Return (x, y) of the center of cell containing provided text 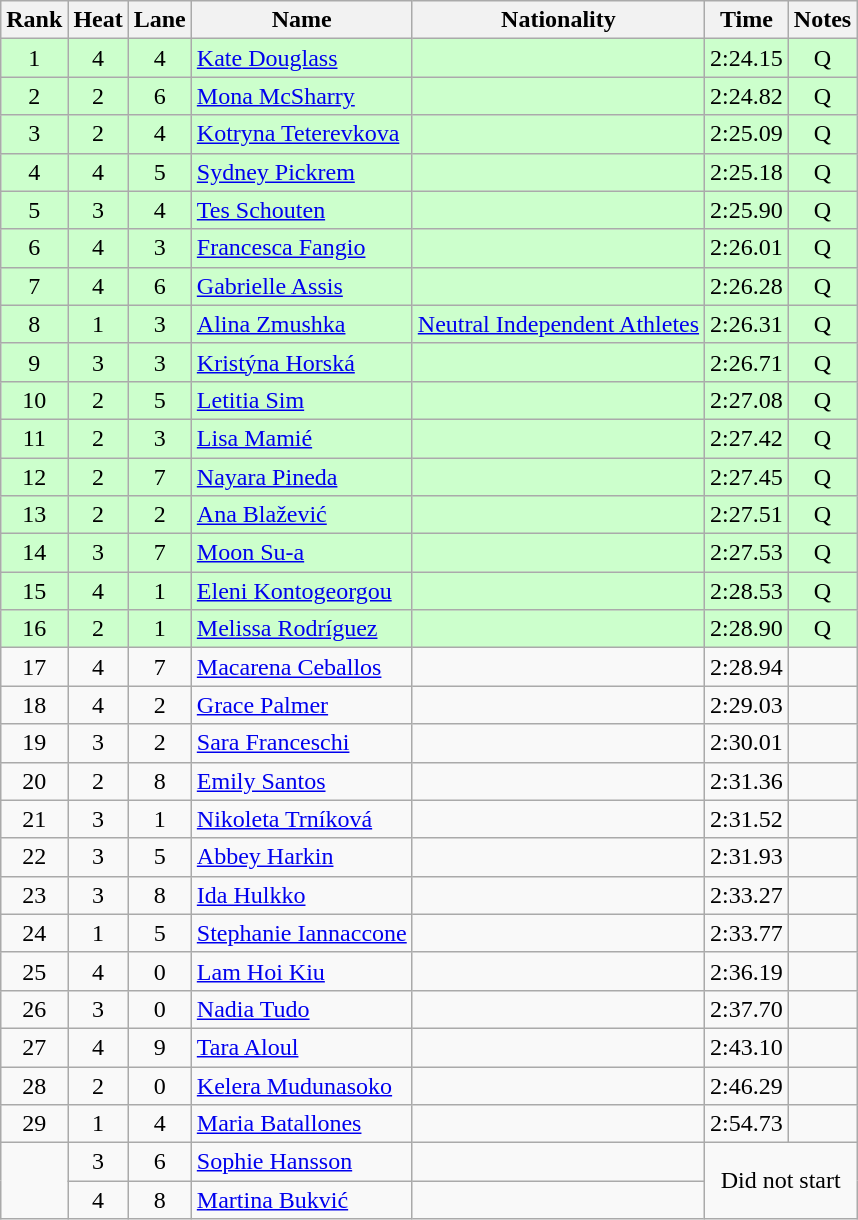
Nikoleta Trníková (302, 819)
2:26.28 (747, 286)
2:54.73 (747, 1124)
Kristýna Horská (302, 362)
Mona McSharry (302, 96)
2:28.94 (747, 667)
18 (34, 705)
14 (34, 553)
16 (34, 629)
Abbey Harkin (302, 857)
Nayara Pineda (302, 477)
Rank (34, 20)
Melissa Rodríguez (302, 629)
Sophie Hansson (302, 1162)
2:27.53 (747, 553)
Kotryna Teterevkova (302, 134)
2:31.93 (747, 857)
Did not start (781, 1181)
Nadia Tudo (302, 1009)
11 (34, 438)
29 (34, 1124)
Lam Hoi Kiu (302, 971)
22 (34, 857)
21 (34, 819)
Grace Palmer (302, 705)
2:30.01 (747, 743)
Kelera Mudunasoko (302, 1085)
15 (34, 591)
Ana Blažević (302, 515)
2:28.53 (747, 591)
19 (34, 743)
2:26.01 (747, 248)
2:25.09 (747, 134)
2:24.15 (747, 58)
2:36.19 (747, 971)
Time (747, 20)
Gabrielle Assis (302, 286)
Moon Su-a (302, 553)
Tes Schouten (302, 210)
Sara Franceschi (302, 743)
Maria Batallones (302, 1124)
Ida Hulkko (302, 895)
2:33.27 (747, 895)
Name (302, 20)
2:46.29 (747, 1085)
Heat (98, 20)
2:27.42 (747, 438)
Stephanie Iannaccone (302, 933)
2:43.10 (747, 1047)
2:25.18 (747, 172)
Martina Bukvić (302, 1200)
Macarena Ceballos (302, 667)
Francesca Fangio (302, 248)
24 (34, 933)
2:27.08 (747, 400)
2:27.45 (747, 477)
2:33.77 (747, 933)
Letitia Sim (302, 400)
Eleni Kontogeorgou (302, 591)
23 (34, 895)
2:25.90 (747, 210)
2:29.03 (747, 705)
Tara Aloul (302, 1047)
2:26.31 (747, 324)
2:28.90 (747, 629)
2:31.52 (747, 819)
2:26.71 (747, 362)
2:31.36 (747, 781)
26 (34, 1009)
12 (34, 477)
Lane (160, 20)
Lisa Mamié (302, 438)
20 (34, 781)
2:27.51 (747, 515)
27 (34, 1047)
Nationality (558, 20)
Emily Santos (302, 781)
Kate Douglass (302, 58)
25 (34, 971)
Notes (822, 20)
2:37.70 (747, 1009)
2:24.82 (747, 96)
10 (34, 400)
28 (34, 1085)
Sydney Pickrem (302, 172)
Neutral Independent Athletes (558, 324)
17 (34, 667)
13 (34, 515)
Alina Zmushka (302, 324)
